Provide the (x, y) coordinate of the cell's center where the given text is located.  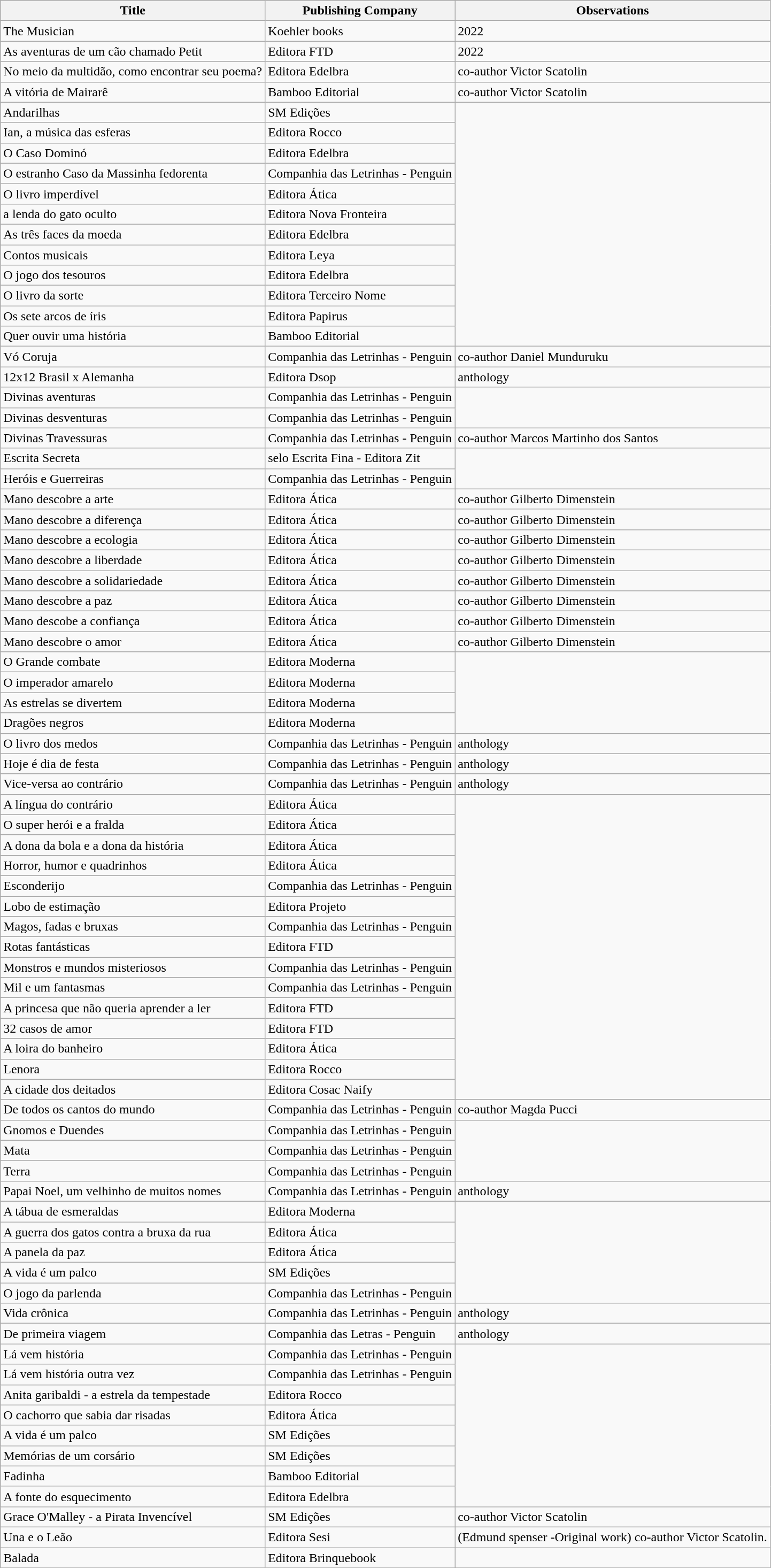
Divinas desventuras (133, 418)
co-author Magda Pucci (613, 1110)
Mano descobre a liberdade (133, 560)
As três faces da moeda (133, 234)
Vice-versa ao contrário (133, 784)
Terra (133, 1171)
Mata (133, 1150)
Lá vem história (133, 1354)
Mano descobre a ecologia (133, 540)
Editora Papirus (360, 316)
O Grande combate (133, 662)
Mil e um fantasmas (133, 988)
Mano descobe a confiança (133, 621)
co-author Daniel Munduruku (613, 357)
co-author Marcos Martinho dos Santos (613, 438)
Mano descobre o amor (133, 642)
Quer ouvir uma história (133, 336)
Escrita Secreta (133, 458)
32 casos de amor (133, 1028)
selo Escrita Fina - Editora Zit (360, 458)
Rotas fantásticas (133, 947)
O livro imperdível (133, 194)
A fonte do esquecimento (133, 1496)
De primeira viagem (133, 1334)
Divinas Travessuras (133, 438)
Vida crônica (133, 1313)
Mano descobre a solidariedade (133, 580)
The Musician (133, 31)
A língua do contrário (133, 804)
Papai Noel, um velhinho de muitos nomes (133, 1191)
Mano descobre a arte (133, 499)
Os sete arcos de íris (133, 316)
A vitória de Mairarê (133, 92)
As aventuras de um cão chamado Petit (133, 51)
O super herói e a fralda (133, 825)
Vó Coruja (133, 357)
Editora Leya (360, 255)
O estranho Caso da Massinha fedorenta (133, 173)
O jogo dos tesouros (133, 275)
Grace O'Malley - a Pirata Invencível (133, 1517)
A loira do banheiro (133, 1049)
Hoje é dia de festa (133, 764)
O jogo da parlenda (133, 1293)
Anita garibaldi - a estrela da tempestade (133, 1395)
Gnomos e Duendes (133, 1130)
Heróis e Guerreiras (133, 479)
Observations (613, 11)
A tábua de esmeraldas (133, 1211)
Monstros e mundos misteriosos (133, 967)
De todos os cantos do mundo (133, 1110)
Magos, fadas e bruxas (133, 927)
A guerra dos gatos contra a bruxa da rua (133, 1232)
Fadinha (133, 1476)
O livro dos medos (133, 743)
Mano descobre a diferença (133, 519)
Andarilhas (133, 112)
(Edmund spenser -Original work) co-author Victor Scatolin. (613, 1537)
Title (133, 11)
Editora Brinquebook (360, 1558)
Memórias de um corsário (133, 1456)
As estrelas se divertem (133, 703)
Lá vem história outra vez (133, 1374)
Dragões negros (133, 723)
Una e o Leão (133, 1537)
Horror, humor e quadrinhos (133, 865)
Divinas aventuras (133, 397)
Lenora (133, 1069)
Balada (133, 1558)
Companhia das Letras - Penguin (360, 1334)
No meio da multidão, como encontrar seu poema? (133, 72)
a lenda do gato oculto (133, 214)
Esconderijo (133, 886)
Editora Terceiro Nome (360, 296)
Editora Dsop (360, 377)
A dona da bola e a dona da história (133, 845)
A panela da paz (133, 1252)
Ian, a música das esferas (133, 133)
Editora Nova Fronteira (360, 214)
Contos musicais (133, 255)
A princesa que não queria aprender a ler (133, 1008)
O Caso Dominó (133, 153)
Editora Sesi (360, 1537)
Editora Projeto (360, 906)
12x12 Brasil x Alemanha (133, 377)
O livro da sorte (133, 296)
A cidade dos deitados (133, 1089)
Publishing Company (360, 11)
Koehler books (360, 31)
Lobo de estimação (133, 906)
Editora Cosac Naify (360, 1089)
Mano descobre a paz (133, 601)
O imperador amarelo (133, 682)
O cachorro que sabia dar risadas (133, 1415)
